For the text-containing cell, return its midpoint in [x, y] coordinate format. 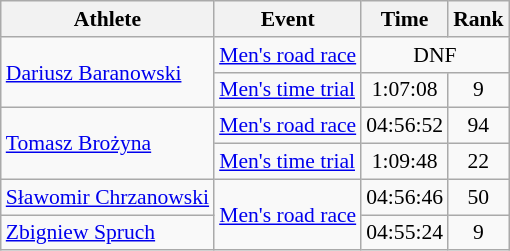
50 [478, 197]
1:07:08 [404, 90]
Rank [478, 19]
Tomasz Brożyna [108, 144]
Sławomir Chrzanowski [108, 197]
DNF [434, 55]
22 [478, 162]
04:55:24 [404, 233]
04:56:46 [404, 197]
Athlete [108, 19]
Zbigniew Spruch [108, 233]
Event [288, 19]
04:56:52 [404, 126]
94 [478, 126]
Dariusz Baranowski [108, 72]
1:09:48 [404, 162]
Time [404, 19]
